Search for the cell housing the specified text and yield its (X, Y) center coordinate. 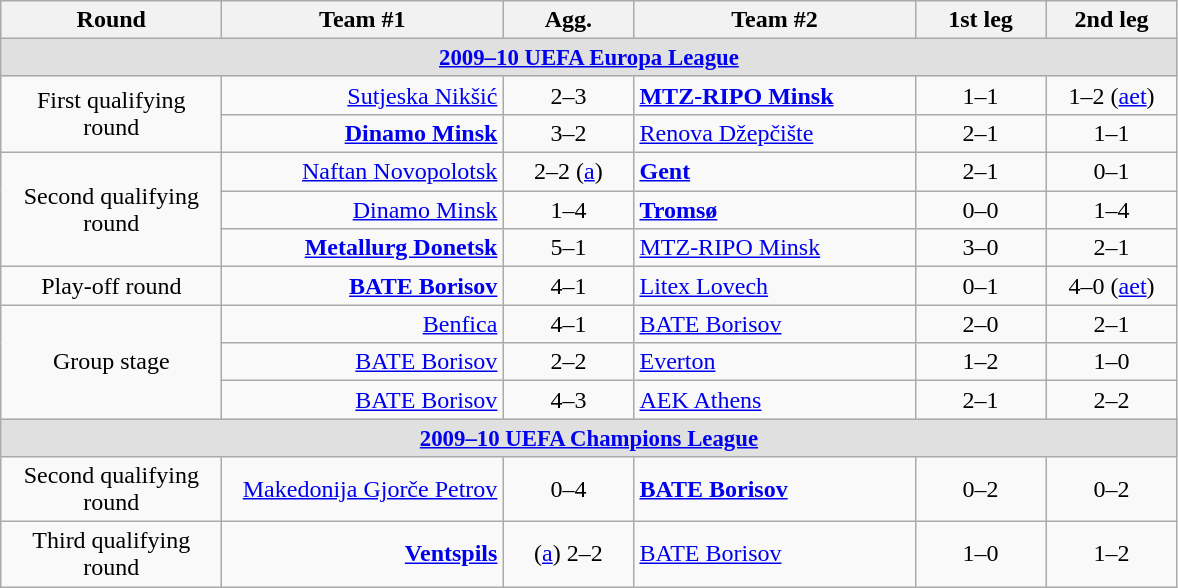
2–2 (a) (568, 172)
3–2 (568, 133)
Everton (774, 362)
Agg. (568, 20)
2–3 (568, 95)
0–4 (568, 490)
Naftan Novopolotsk (362, 172)
2009–10 UEFA Europa League (589, 58)
Benfica (362, 324)
First qualifying round (112, 114)
3–0 (980, 248)
Makedonija Gjorče Petrov (362, 490)
AEK Athens (774, 400)
4–3 (568, 400)
(a) 2–2 (568, 554)
2009–10 UEFA Champions League (589, 438)
Team #1 (362, 20)
2nd leg (1112, 20)
Litex Lovech (774, 286)
Metallurg Donetsk (362, 248)
Renova Džepčište (774, 133)
Ventspils (362, 554)
1st leg (980, 20)
4–0 (aet) (1112, 286)
Play-off round (112, 286)
Gent (774, 172)
Team #2 (774, 20)
0–0 (980, 210)
Tromsø (774, 210)
5–1 (568, 248)
2–0 (980, 324)
Third qualifying round (112, 554)
Round (112, 20)
1–2 (aet) (1112, 95)
Sutjeska Nikšić (362, 95)
Group stage (112, 362)
